Return the (X, Y) coordinate for the center point of the cell that contains the specified text.  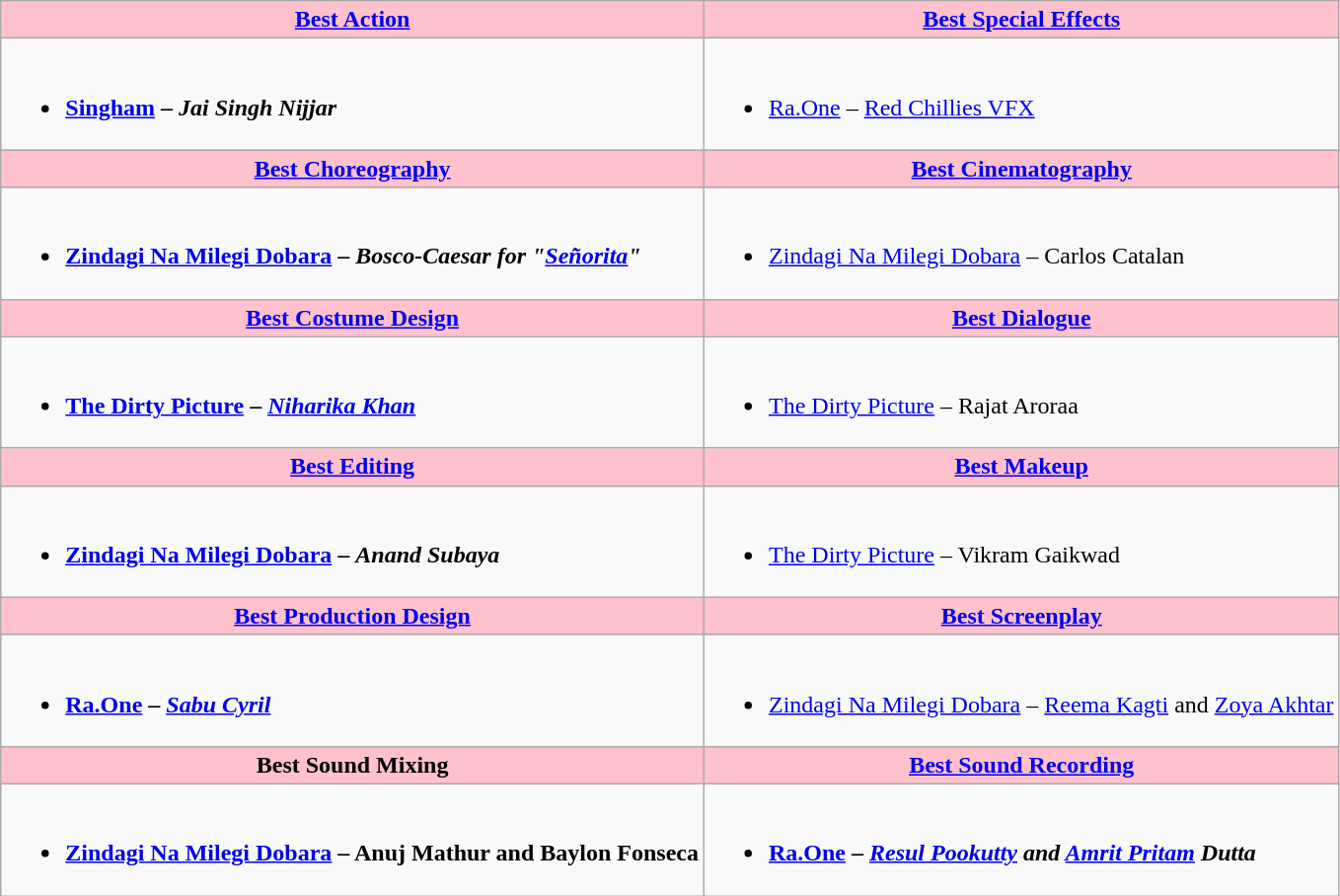
Zindagi Na Milegi Dobara – Anand Subaya (353, 541)
Ra.One – Red Chillies VFX (1021, 95)
Best Screenplay (1021, 616)
Zindagi Na Milegi Dobara – Reema Kagti and Zoya Akhtar (1021, 691)
The Dirty Picture – Niharika Khan (353, 393)
Ra.One – Resul Pookutty and Amrit Pritam Dutta (1021, 839)
Best Special Effects (1021, 20)
Best Dialogue (1021, 318)
Zindagi Na Milegi Dobara – Bosco-Caesar for "Señorita" (353, 243)
Best Action (353, 20)
Best Sound Mixing (353, 765)
The Dirty Picture – Vikram Gaikwad (1021, 541)
Best Sound Recording (1021, 765)
Best Makeup (1021, 467)
Best Cinematography (1021, 169)
Best Editing (353, 467)
Best Choreography (353, 169)
Singham – Jai Singh Nijjar (353, 95)
Zindagi Na Milegi Dobara – Anuj Mathur and Baylon Fonseca (353, 839)
Ra.One – Sabu Cyril (353, 691)
Best Production Design (353, 616)
Best Costume Design (353, 318)
Zindagi Na Milegi Dobara – Carlos Catalan (1021, 243)
The Dirty Picture – Rajat Aroraa (1021, 393)
